Determine the [x, y] coordinate at the center of the cell enclosing the given text.  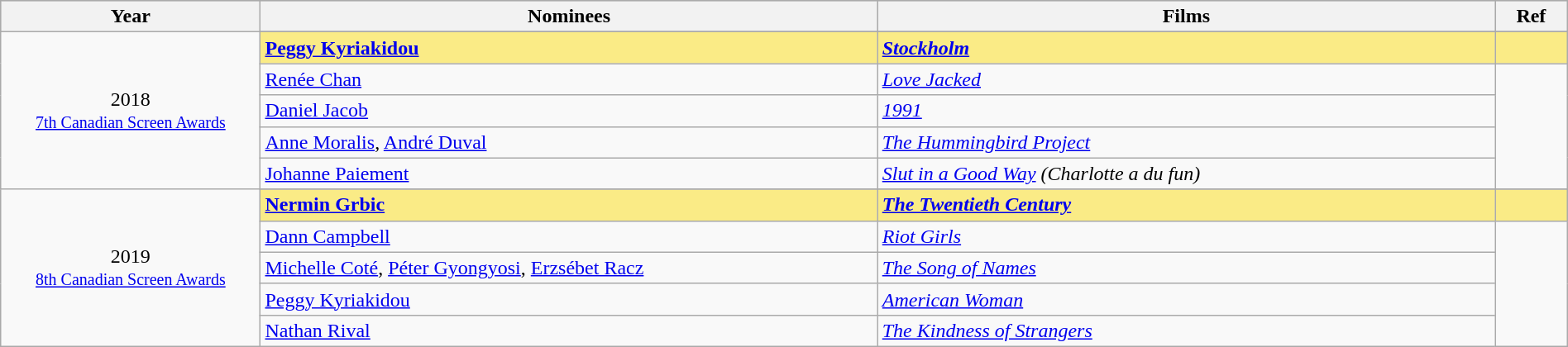
2019 8th Canadian Screen Awards [131, 268]
Renée Chan [569, 79]
Nermin Grbic [569, 205]
Michelle Coté, Péter Gyongyosi, Erzsébet Racz [569, 268]
The Twentieth Century [1186, 205]
1991 [1186, 111]
Year [131, 17]
American Woman [1186, 299]
Films [1186, 17]
Riot Girls [1186, 236]
Johanne Paiement [569, 173]
2018 7th Canadian Screen Awards [131, 111]
Ref [1532, 17]
Anne Moralis, André Duval [569, 142]
Love Jacked [1186, 79]
Nathan Rival [569, 330]
Stockholm [1186, 48]
Dann Campbell [569, 236]
The Song of Names [1186, 268]
Daniel Jacob [569, 111]
The Kindness of Strangers [1186, 330]
Slut in a Good Way (Charlotte a du fun) [1186, 173]
Nominees [569, 17]
The Hummingbird Project [1186, 142]
